Output the (X, Y) coordinate of the center of the cell containing the given text.  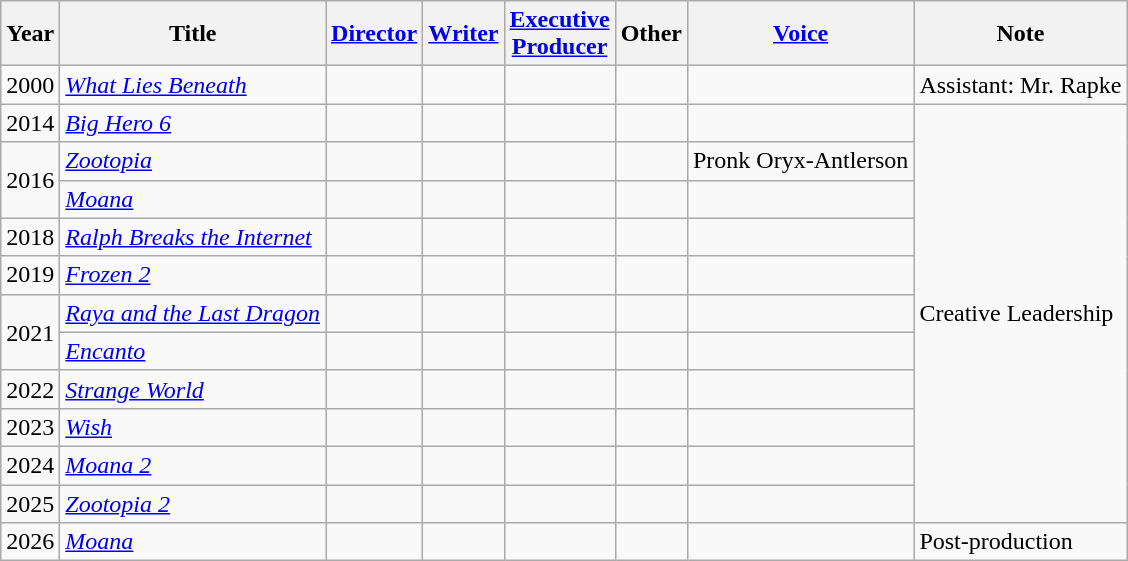
Other (651, 34)
2018 (30, 237)
2022 (30, 389)
Title (193, 34)
Raya and the Last Dragon (193, 313)
2000 (30, 85)
Assistant: Mr. Rapke (1020, 85)
2025 (30, 503)
2024 (30, 465)
Wish (193, 427)
Zootopia (193, 161)
What Lies Beneath (193, 85)
Year (30, 34)
Encanto (193, 351)
Big Hero 6 (193, 123)
2026 (30, 542)
Note (1020, 34)
Voice (800, 34)
Strange World (193, 389)
Director (374, 34)
Moana 2 (193, 465)
Frozen 2 (193, 275)
2016 (30, 180)
Writer (464, 34)
Ralph Breaks the Internet (193, 237)
2014 (30, 123)
Pronk Oryx-Antlerson (800, 161)
Post-production (1020, 542)
2019 (30, 275)
2023 (30, 427)
Creative Leadership (1020, 314)
2021 (30, 332)
Zootopia 2 (193, 503)
ExecutiveProducer (560, 34)
